Search for the cell housing the specified text and yield its (X, Y) center coordinate. 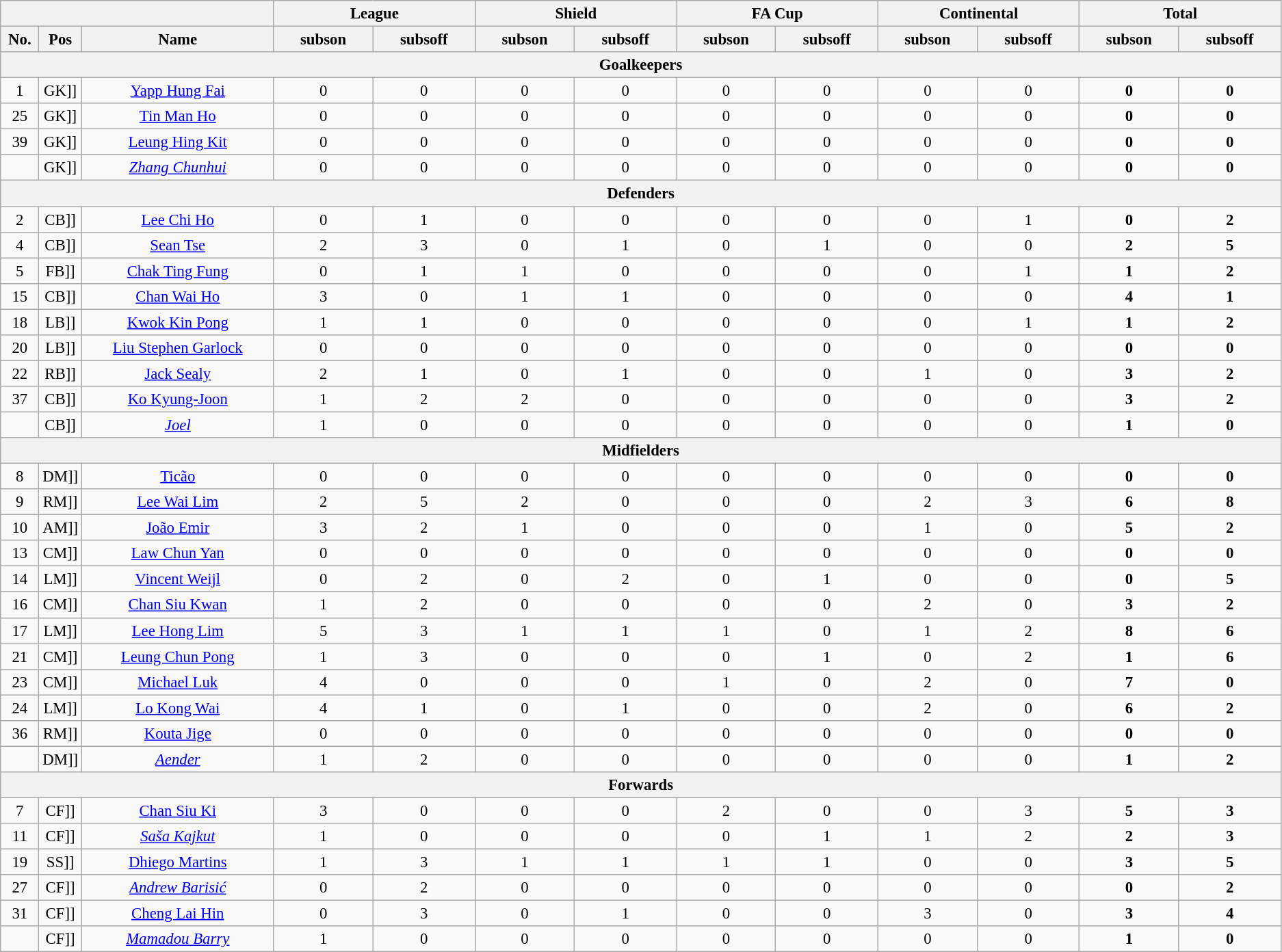
Lee Wai Lim (178, 502)
Tin Man Ho (178, 116)
Name (178, 40)
Yapp Hung Fai (178, 91)
Chan Siu Kwan (178, 605)
15 (20, 296)
Forwards (641, 785)
21 (20, 657)
Pos (60, 40)
Midfielders (641, 451)
Kouta Jige (178, 734)
Lee Chi Ho (178, 220)
FA Cup (777, 14)
Total (1181, 14)
AM]] (60, 528)
RB]] (60, 373)
16 (20, 605)
23 (20, 682)
Ticão (178, 477)
22 (20, 373)
14 (20, 579)
Jack Sealy (178, 373)
Cheng Lai Hin (178, 914)
João Emir (178, 528)
Law Chun Yan (178, 553)
Lee Hong Lim (178, 631)
Saša Kajkut (178, 836)
Dhiego Martins (178, 862)
39 (20, 142)
25 (20, 116)
Shield (576, 14)
37 (20, 399)
Vincent Weijl (178, 579)
Chak Ting Fung (178, 271)
31 (20, 914)
Mamadou Barry (178, 939)
Andrew Barisić (178, 888)
9 (20, 502)
10 (20, 528)
Chan Wai Ho (178, 296)
Goalkeepers (641, 65)
Joel (178, 425)
19 (20, 862)
FB]] (60, 271)
League (374, 14)
20 (20, 348)
Michael Luk (178, 682)
Continental (978, 14)
13 (20, 553)
Chan Siu Ki (178, 810)
17 (20, 631)
Kwok Kin Pong (178, 322)
11 (20, 836)
36 (20, 734)
24 (20, 708)
Zhang Chunhui (178, 168)
Defenders (641, 194)
27 (20, 888)
Ko Kyung-Joon (178, 399)
Lo Kong Wai (178, 708)
Leung Chun Pong (178, 657)
18 (20, 322)
No. (20, 40)
SS]] (60, 862)
Aender (178, 759)
Liu Stephen Garlock (178, 348)
Leung Hing Kit (178, 142)
Sean Tse (178, 245)
